From the cell containing the given text, extract its center point as (x, y) coordinate. 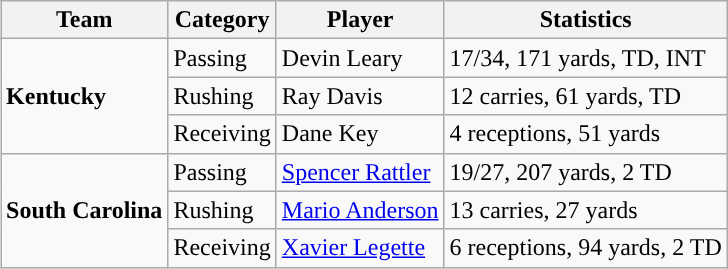
19/27, 207 yards, 2 TD (586, 172)
Devin Leary (360, 58)
South Carolina (84, 210)
Player (360, 20)
Category (222, 20)
Kentucky (84, 96)
Dane Key (360, 134)
Statistics (586, 20)
13 carries, 27 yards (586, 210)
12 carries, 61 yards, TD (586, 96)
Spencer Rattler (360, 172)
Mario Anderson (360, 210)
4 receptions, 51 yards (586, 134)
17/34, 171 yards, TD, INT (586, 58)
Ray Davis (360, 96)
Team (84, 20)
Xavier Legette (360, 248)
6 receptions, 94 yards, 2 TD (586, 248)
